Capture the cell that displays the provided text and extract its [x, y] central coordinate. 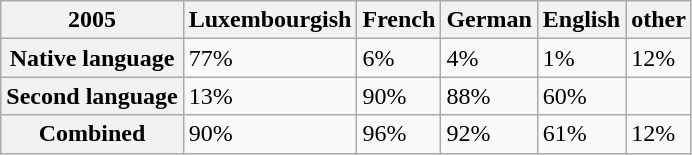
88% [489, 96]
96% [399, 134]
77% [270, 58]
6% [399, 58]
French [399, 20]
other [659, 20]
61% [581, 134]
German [489, 20]
Second language [92, 96]
92% [489, 134]
Native language [92, 58]
4% [489, 58]
English [581, 20]
60% [581, 96]
Luxembourgish [270, 20]
2005 [92, 20]
Combined [92, 134]
1% [581, 58]
13% [270, 96]
